Capture the cell that displays the provided text and extract its [x, y] central coordinate. 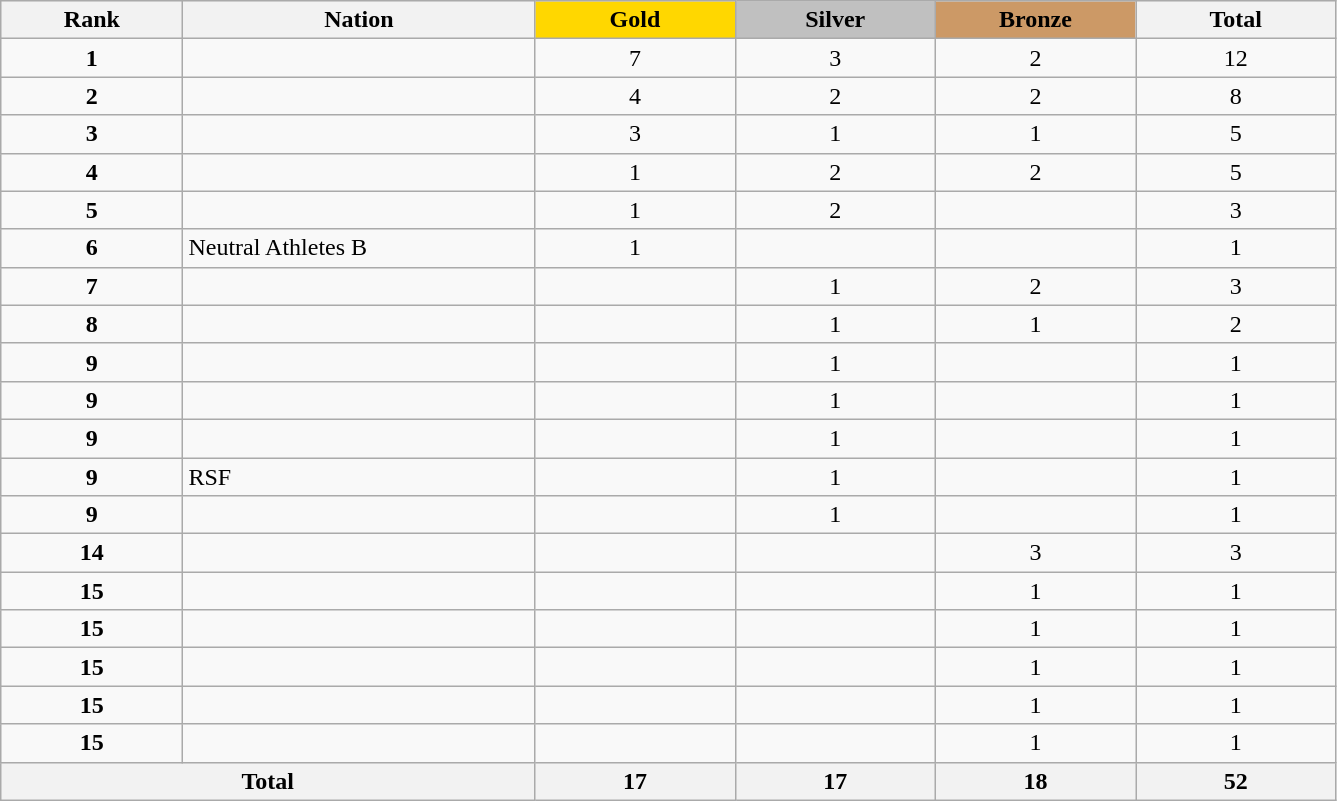
RSF [359, 477]
14 [92, 553]
Silver [835, 20]
12 [1236, 58]
Nation [359, 20]
Bronze [1035, 20]
Neutral Athletes B [359, 248]
Rank [92, 20]
Gold [635, 20]
52 [1236, 781]
6 [92, 248]
18 [1035, 781]
